For the text-containing cell, return its midpoint in [X, Y] coordinate format. 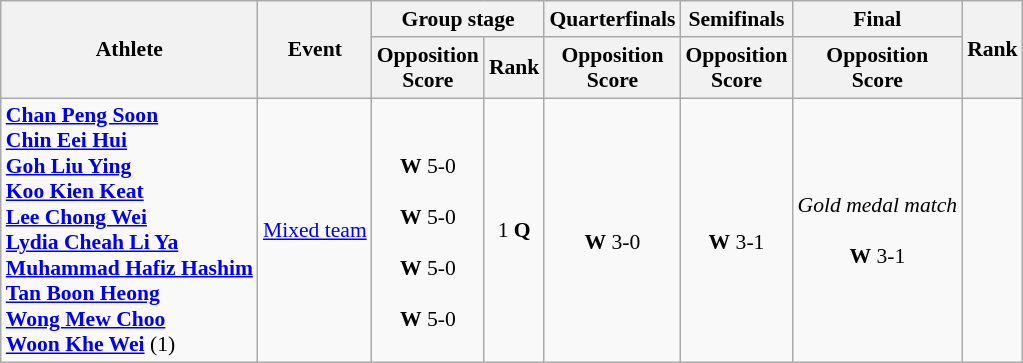
Gold medal matchW 3-1 [878, 230]
W 3-0 [612, 230]
Athlete [130, 50]
Mixed team [315, 230]
W 5-0W 5-0W 5-0W 5-0 [428, 230]
W 3-1 [736, 230]
Group stage [458, 19]
1 Q [514, 230]
Final [878, 19]
Quarterfinals [612, 19]
Semifinals [736, 19]
Event [315, 50]
Chan Peng SoonChin Eei HuiGoh Liu YingKoo Kien KeatLee Chong WeiLydia Cheah Li YaMuhammad Hafiz HashimTan Boon HeongWong Mew ChooWoon Khe Wei (1) [130, 230]
